Return the [X, Y] coordinate for the center point of the cell that contains the specified text.  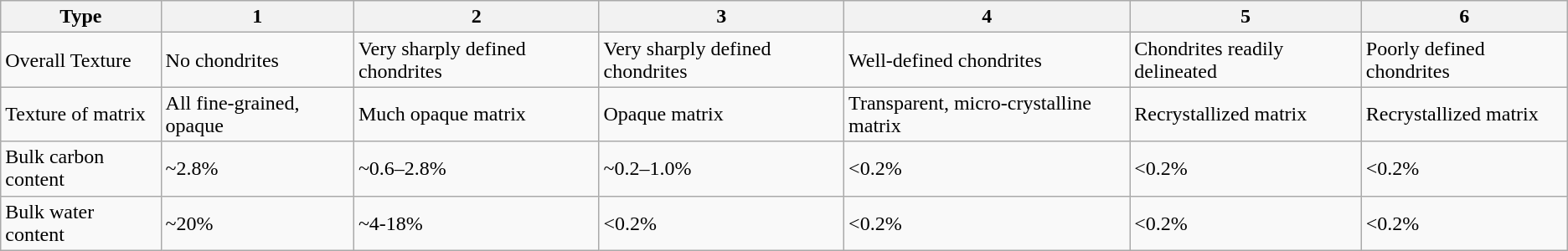
Chondrites readily delineated [1246, 60]
Transparent, micro-crystalline matrix [987, 114]
No chondrites [257, 60]
Type [80, 17]
~4-18% [476, 223]
~0.6–2.8% [476, 169]
Bulk water content [80, 223]
Opaque matrix [722, 114]
4 [987, 17]
5 [1246, 17]
Well-defined chondrites [987, 60]
All fine-grained, opaque [257, 114]
3 [722, 17]
Texture of matrix [80, 114]
2 [476, 17]
~0.2–1.0% [722, 169]
Overall Texture [80, 60]
6 [1464, 17]
Bulk carbon content [80, 169]
~20% [257, 223]
Poorly defined chondrites [1464, 60]
~2.8% [257, 169]
1 [257, 17]
Much opaque matrix [476, 114]
